Determine the [x, y] coordinate at the center of the cell enclosing the given text.  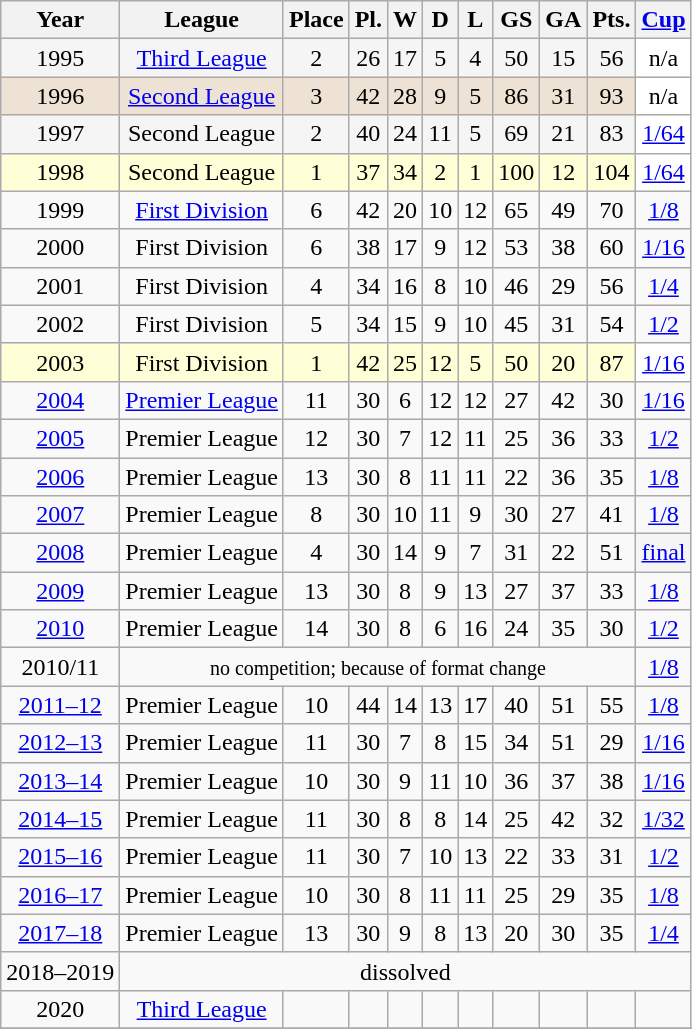
65 [516, 210]
2020 [60, 1009]
Pts. [612, 20]
60 [612, 248]
104 [612, 172]
2013–14 [60, 781]
2010/11 [60, 667]
70 [612, 210]
2007 [60, 515]
Cup [664, 20]
2005 [60, 438]
2001 [60, 286]
93 [612, 96]
2018–2019 [60, 971]
49 [564, 210]
2010 [60, 629]
W [406, 20]
2002 [60, 324]
L [476, 20]
44 [368, 705]
1997 [60, 134]
Place [316, 20]
GA [564, 20]
46 [516, 286]
2008 [60, 553]
no competition; because of format change [378, 667]
1995 [60, 58]
100 [516, 172]
League [202, 20]
53 [516, 248]
69 [516, 134]
dissolved [406, 971]
GS [516, 20]
21 [564, 134]
Year [60, 20]
1996 [60, 96]
2016–17 [60, 895]
2004 [60, 400]
45 [516, 324]
2009 [60, 591]
Pl. [368, 20]
2014–15 [60, 819]
28 [406, 96]
86 [516, 96]
2017–18 [60, 933]
32 [612, 819]
1998 [60, 172]
2000 [60, 248]
87 [612, 362]
41 [612, 515]
final [664, 553]
2006 [60, 477]
55 [612, 705]
2015–16 [60, 857]
2003 [60, 362]
3 [316, 96]
26 [368, 58]
D [440, 20]
54 [612, 324]
2012–13 [60, 743]
1999 [60, 210]
1/32 [664, 819]
2011–12 [60, 705]
83 [612, 134]
